Return (X, Y) of the center of cell containing provided text 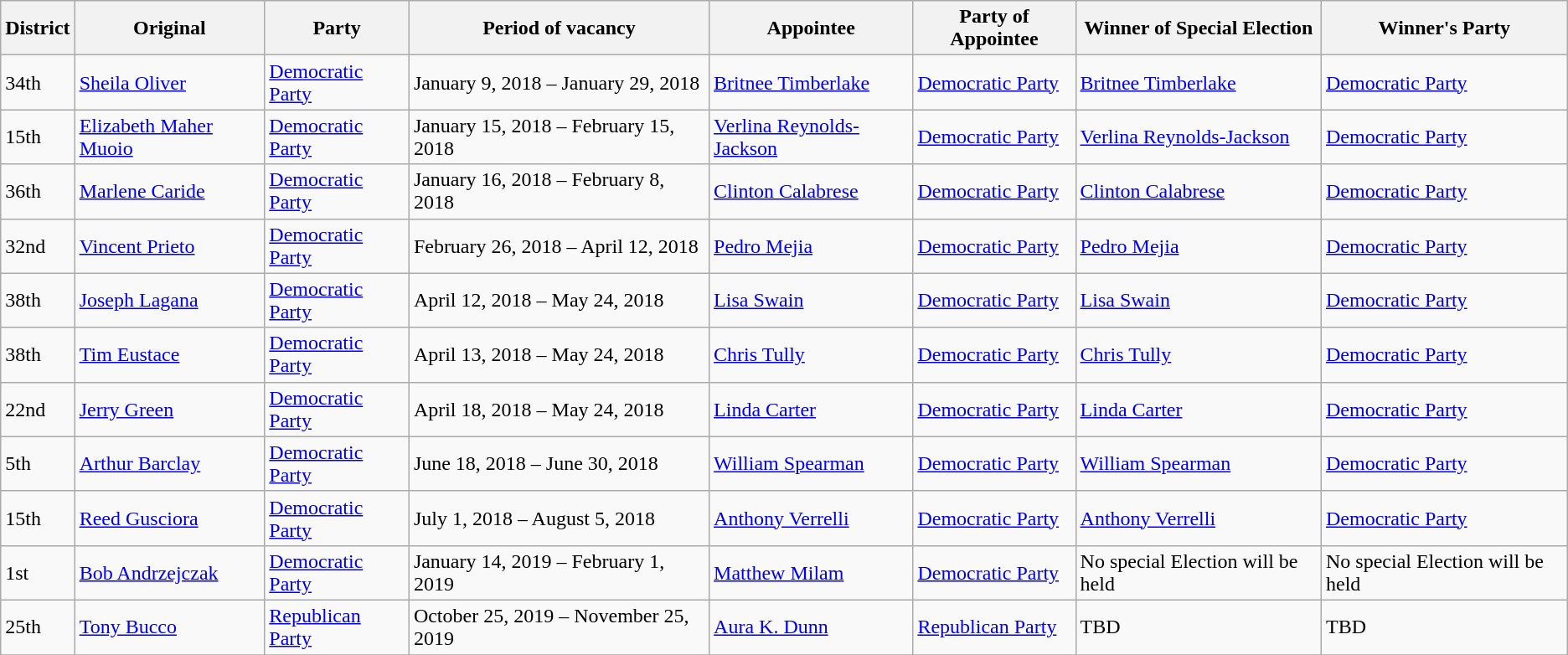
Winner's Party (1444, 28)
32nd (38, 246)
22nd (38, 409)
Sheila Oliver (169, 82)
25th (38, 627)
Elizabeth Maher Muoio (169, 137)
Tim Eustace (169, 355)
July 1, 2018 – August 5, 2018 (559, 518)
April 12, 2018 – May 24, 2018 (559, 300)
April 18, 2018 – May 24, 2018 (559, 409)
Marlene Caride (169, 191)
5th (38, 464)
January 15, 2018 – February 15, 2018 (559, 137)
June 18, 2018 – June 30, 2018 (559, 464)
1st (38, 573)
January 14, 2019 – February 1, 2019 (559, 573)
Winner of Special Election (1198, 28)
Arthur Barclay (169, 464)
Party of Appointee (994, 28)
Aura K. Dunn (811, 627)
April 13, 2018 – May 24, 2018 (559, 355)
Jerry Green (169, 409)
Joseph Lagana (169, 300)
District (38, 28)
October 25, 2019 – November 25, 2019 (559, 627)
Tony Bucco (169, 627)
34th (38, 82)
Period of vacancy (559, 28)
Bob Andrzejczak (169, 573)
January 9, 2018 – January 29, 2018 (559, 82)
Matthew Milam (811, 573)
January 16, 2018 – February 8, 2018 (559, 191)
Vincent Prieto (169, 246)
Appointee (811, 28)
Reed Gusciora (169, 518)
February 26, 2018 – April 12, 2018 (559, 246)
Original (169, 28)
36th (38, 191)
Party (337, 28)
